Search for the cell housing the specified text and yield its (X, Y) center coordinate. 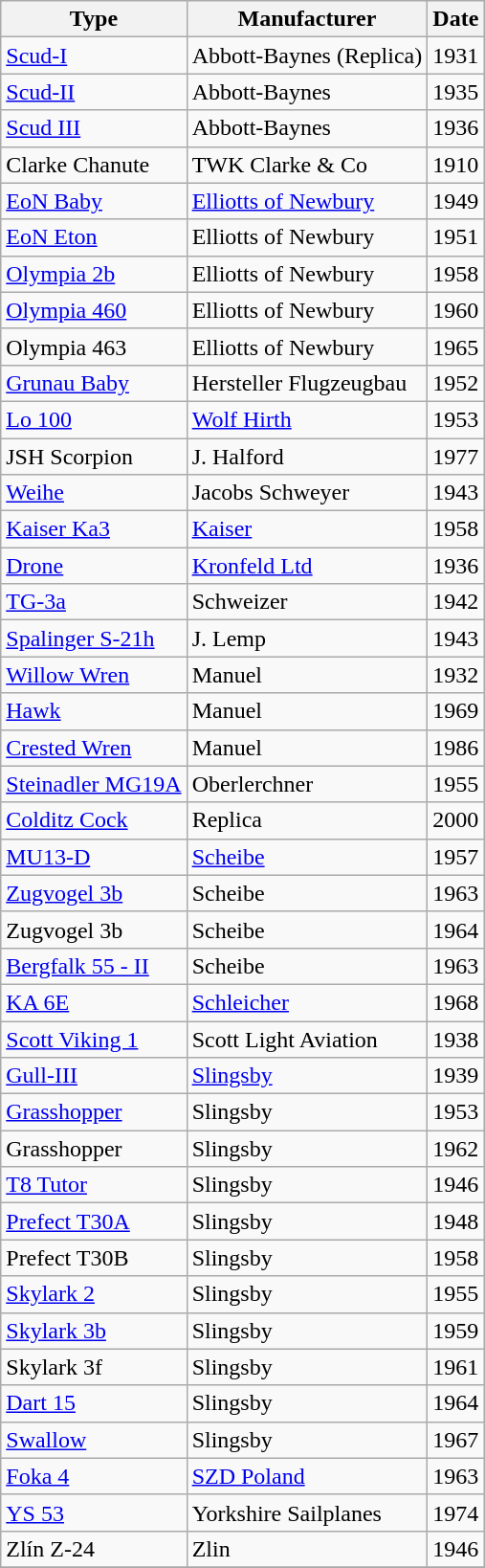
1962 (455, 1149)
Olympia 2b (94, 274)
Steinadler MG19A (94, 784)
1910 (455, 165)
2000 (455, 820)
1938 (455, 1039)
Jacobs Schweyer (307, 493)
KA 6E (94, 1002)
1969 (455, 711)
JSH Scorpion (94, 457)
Hawk (94, 711)
Bergfalk 55 - II (94, 966)
Scud III (94, 128)
1974 (455, 1512)
YS 53 (94, 1512)
1961 (455, 1367)
1949 (455, 201)
1931 (455, 56)
Gull-III (94, 1076)
Scott Light Aviation (307, 1039)
1986 (455, 748)
1965 (455, 347)
1939 (455, 1076)
Crested Wren (94, 748)
Clarke Chanute (94, 165)
Foka 4 (94, 1476)
Skylark 3b (94, 1331)
Prefect T30A (94, 1221)
Abbott-Baynes (Replica) (307, 56)
Olympia 460 (94, 310)
1951 (455, 237)
TG-3a (94, 602)
Scott Viking 1 (94, 1039)
1957 (455, 857)
Prefect T30B (94, 1258)
Manufacturer (307, 19)
Kronfeld Ltd (307, 566)
1960 (455, 310)
Dart 15 (94, 1403)
1935 (455, 92)
1952 (455, 383)
Oberlerchner (307, 784)
Spalinger S-21h (94, 638)
Weihe (94, 493)
Swallow (94, 1440)
EoN Eton (94, 237)
Scud-I (94, 56)
Kaiser (307, 529)
J. Halford (307, 457)
Schweizer (307, 602)
Schleicher (307, 1002)
J. Lemp (307, 638)
Replica (307, 820)
1968 (455, 1002)
1932 (455, 675)
Grunau Baby (94, 383)
T8 Tutor (94, 1185)
Hersteller Flugzeugbau (307, 383)
Yorkshire Sailplanes (307, 1512)
Type (94, 19)
1948 (455, 1221)
Olympia 463 (94, 347)
Drone (94, 566)
1942 (455, 602)
EoN Baby (94, 201)
Lo 100 (94, 419)
TWK Clarke & Co (307, 165)
Skylark 2 (94, 1294)
1959 (455, 1331)
Wolf Hirth (307, 419)
Zlin (307, 1549)
SZD Poland (307, 1476)
Date (455, 19)
Skylark 3f (94, 1367)
Colditz Cock (94, 820)
Kaiser Ka3 (94, 529)
Scud-II (94, 92)
1977 (455, 457)
MU13-D (94, 857)
1967 (455, 1440)
Zlín Z-24 (94, 1549)
Willow Wren (94, 675)
